Return the [x, y] coordinate for the center point of the cell that contains the specified text.  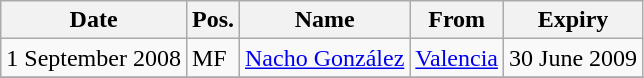
Name [325, 20]
Pos. [212, 20]
Nacho González [325, 58]
1 September 2008 [94, 58]
Expiry [574, 20]
30 June 2009 [574, 58]
Date [94, 20]
From [457, 20]
MF [212, 58]
Valencia [457, 58]
